Capture the cell that displays the provided text and extract its [X, Y] central coordinate. 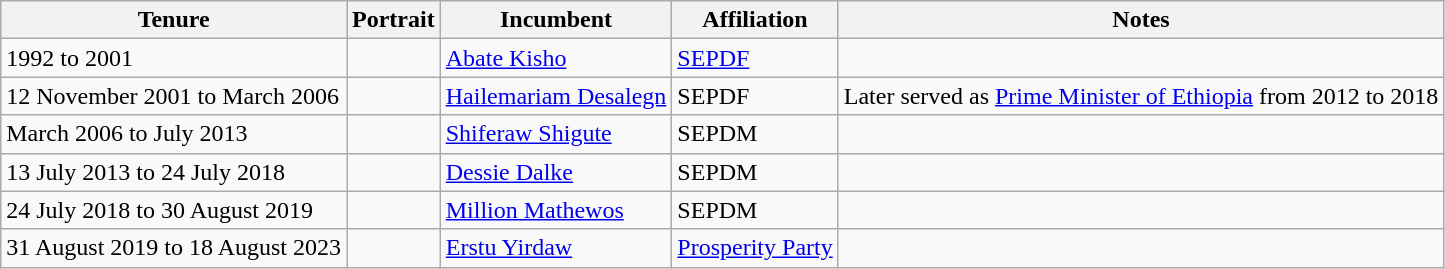
13 July 2013 to 24 July 2018 [174, 172]
Shiferaw Shigute [556, 134]
Incumbent [556, 20]
March 2006 to July 2013 [174, 134]
Abate Kisho [556, 58]
Dessie Dalke [556, 172]
Notes [1141, 20]
1992 to 2001 [174, 58]
Million Mathewos [556, 210]
Prosperity Party [755, 248]
24 July 2018 to 30 August 2019 [174, 210]
Portrait [394, 20]
12 November 2001 to March 2006 [174, 96]
Hailemariam Desalegn [556, 96]
Affiliation [755, 20]
Later served as Prime Minister of Ethiopia from 2012 to 2018 [1141, 96]
Tenure [174, 20]
31 August 2019 to 18 August 2023 [174, 248]
Erstu Yirdaw [556, 248]
